From the cell containing the given text, extract its center point as [X, Y] coordinate. 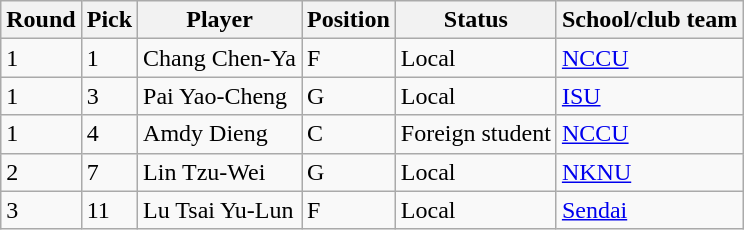
Lin Tzu-Wei [220, 172]
Lu Tsai Yu-Lun [220, 210]
Amdy Dieng [220, 134]
ISU [649, 96]
Pick [109, 20]
7 [109, 172]
Position [349, 20]
Foreign student [476, 134]
2 [41, 172]
Round [41, 20]
Player [220, 20]
C [349, 134]
Pai Yao-Cheng [220, 96]
4 [109, 134]
11 [109, 210]
Sendai [649, 210]
NKNU [649, 172]
School/club team [649, 20]
Status [476, 20]
Chang Chen-Ya [220, 58]
